For the text-containing cell, return its midpoint in [x, y] coordinate format. 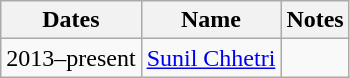
Dates [71, 20]
Sunil Chhetri [211, 58]
2013–present [71, 58]
Name [211, 20]
Notes [315, 20]
